Search for the cell housing the specified text and yield its (x, y) center coordinate. 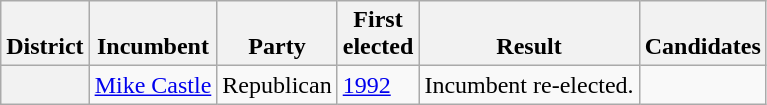
Incumbent (153, 34)
District (45, 34)
Mike Castle (153, 85)
Candidates (702, 34)
Firstelected (378, 34)
Party (277, 34)
Republican (277, 85)
1992 (378, 85)
Incumbent re-elected. (529, 85)
Result (529, 34)
